Pinpoint the cell where the given text exists, returning its [x, y] midpoint coordinate. 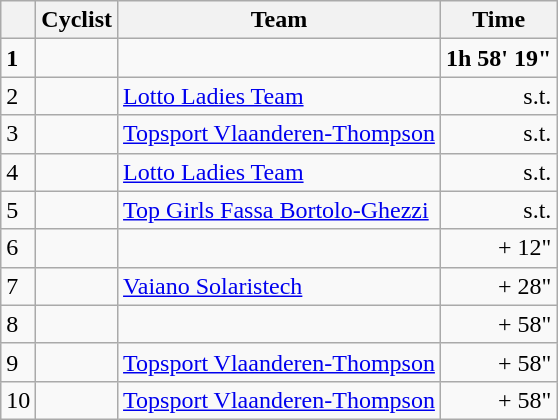
2 [18, 96]
Cyclist [77, 20]
8 [18, 324]
3 [18, 134]
Team [280, 20]
9 [18, 362]
+ 28" [498, 286]
Top Girls Fassa Bortolo-Ghezzi [280, 210]
5 [18, 210]
1h 58' 19" [498, 58]
4 [18, 172]
Time [498, 20]
10 [18, 400]
7 [18, 286]
+ 12" [498, 248]
6 [18, 248]
Vaiano Solaristech [280, 286]
1 [18, 58]
